Pinpoint the cell where the given text exists, returning its [X, Y] midpoint coordinate. 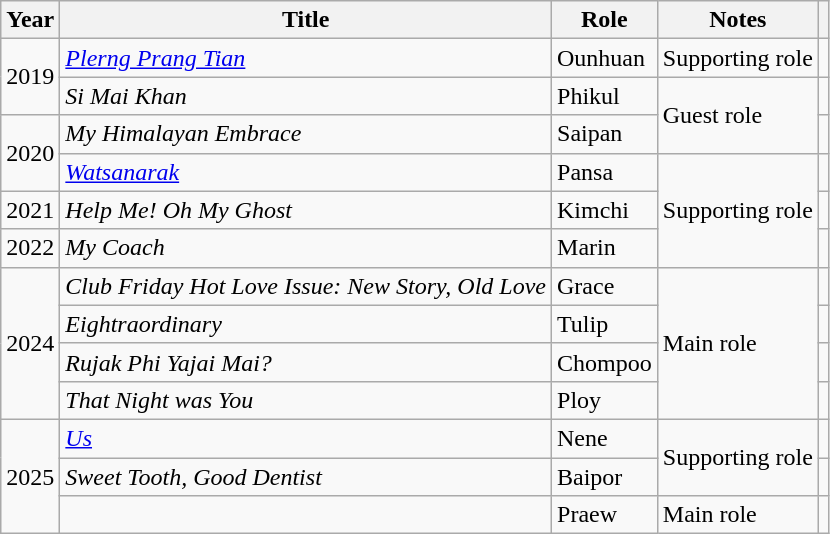
Title [306, 20]
Plerng Prang Tian [306, 58]
2020 [30, 153]
Year [30, 20]
My Coach [306, 248]
My Himalayan Embrace [306, 134]
2025 [30, 476]
Praew [605, 515]
Pansa [605, 172]
Chompoo [605, 362]
Nene [605, 438]
Rujak Phi Yajai Mai? [306, 362]
2024 [30, 343]
Watsanarak [306, 172]
Marin [605, 248]
Ounhuan [605, 58]
Notes [738, 20]
Role [605, 20]
2021 [30, 210]
Tulip [605, 324]
2019 [30, 77]
Saipan [605, 134]
Us [306, 438]
Ploy [605, 400]
Sweet Tooth, Good Dentist [306, 477]
Baipor [605, 477]
Help Me! Oh My Ghost [306, 210]
Phikul [605, 96]
Club Friday Hot Love Issue: New Story, Old Love [306, 286]
Grace [605, 286]
2022 [30, 248]
Si Mai Khan [306, 96]
Kimchi [605, 210]
Eightraordinary [306, 324]
Guest role [738, 115]
That Night was You [306, 400]
